Return [x, y] of the center of cell containing provided text 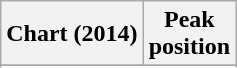
Chart (2014) [72, 34]
Peakposition [189, 34]
